Provide the [X, Y] coordinate of the cell's center where the given text is located.  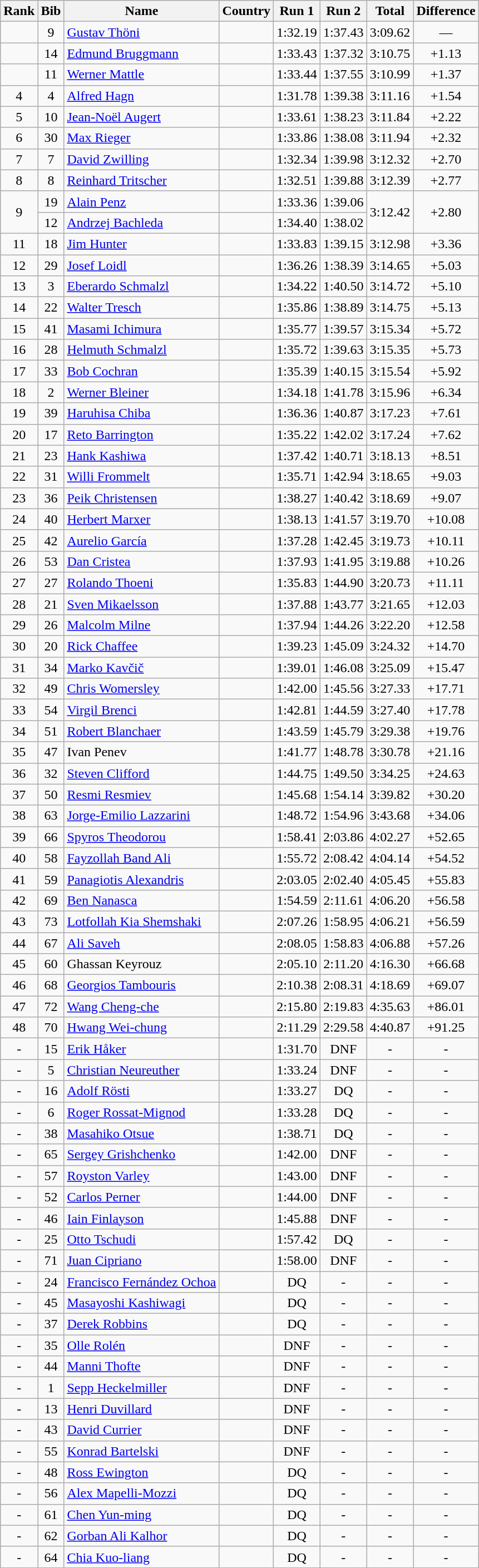
3:18.13 [390, 456]
2:10.38 [297, 985]
Aurelio García [141, 540]
Reto Barrington [141, 435]
3:18.69 [390, 498]
+21.16 [446, 752]
4:06.20 [390, 900]
4:06.21 [390, 921]
1:46.08 [343, 668]
3:27.40 [390, 710]
1:39.01 [297, 668]
1:39.23 [297, 647]
3 [51, 287]
+14.70 [446, 647]
+10.26 [446, 561]
+86.01 [446, 1007]
68 [51, 985]
1:35.86 [297, 308]
1:40.50 [343, 287]
1:31.78 [297, 96]
1:44.90 [343, 583]
1:33.86 [297, 138]
60 [51, 964]
Ross Ewington [141, 1472]
2:11.20 [343, 964]
Masami Ichimura [141, 329]
Chen Yun-ming [141, 1515]
+9.03 [446, 477]
3:20.73 [390, 583]
1:34.18 [297, 392]
Christian Neureuther [141, 1070]
1:44.75 [297, 773]
+17.71 [446, 689]
1:39.57 [343, 329]
1:42.81 [297, 710]
1:33.61 [297, 117]
2:03.05 [297, 879]
3:17.24 [390, 435]
Name [141, 11]
2:08.42 [343, 858]
1:45.56 [343, 689]
3:22.20 [390, 625]
3:10.99 [390, 75]
3:19.73 [390, 540]
4:06.88 [390, 943]
Henri Duvillard [141, 1409]
1:54.96 [343, 816]
72 [51, 1007]
Masayoshi Kashiwagi [141, 1303]
David Zwilling [141, 159]
Bib [51, 11]
Gustav Thöni [141, 32]
1 [51, 1388]
1:43.77 [343, 604]
Iain Finlayson [141, 1218]
Total [390, 11]
2:08.05 [297, 943]
3:11.94 [390, 138]
+56.59 [446, 921]
Panagiotis Alexandris [141, 879]
1:38.27 [297, 498]
+5.03 [446, 265]
Difference [446, 11]
4:02.27 [390, 837]
Masahiko Otsue [141, 1133]
1:37.55 [343, 75]
Gorban Ali Kalhor [141, 1536]
1:41.77 [297, 752]
1:38.02 [343, 223]
2:11.29 [297, 1028]
59 [51, 879]
2 [51, 392]
Run 1 [297, 11]
4:40.87 [390, 1028]
Marko Kavčič [141, 668]
Manni Thofte [141, 1367]
Country [246, 11]
1:34.40 [297, 223]
Jim Hunter [141, 244]
Lotfollah Kia Shemshaki [141, 921]
Georgios Tambouris [141, 985]
1:38.71 [297, 1133]
66 [51, 837]
3:17.23 [390, 413]
3:14.65 [390, 265]
3:15.34 [390, 329]
+30.20 [446, 795]
54 [51, 710]
Rick Chaffee [141, 647]
Alain Penz [141, 201]
4:16.30 [390, 964]
+19.76 [446, 731]
+10.08 [446, 519]
+2.80 [446, 212]
Royston Varley [141, 1176]
1:37.94 [297, 625]
1:36.26 [297, 265]
62 [51, 1536]
+69.07 [446, 985]
1:32.51 [297, 180]
+66.68 [446, 964]
+5.10 [446, 287]
3:12.42 [390, 212]
1:35.83 [297, 583]
3:12.32 [390, 159]
1:58.83 [343, 943]
57 [51, 1176]
2:08.31 [343, 985]
1:33.44 [297, 75]
3:10.75 [390, 53]
1:43.59 [297, 731]
2:19.83 [343, 1007]
1:35.77 [297, 329]
+5.13 [446, 308]
3:14.75 [390, 308]
1:41.57 [343, 519]
Peik Christensen [141, 498]
Helmuth Schmalzl [141, 350]
56 [51, 1493]
1:39.98 [343, 159]
1:58.41 [297, 837]
+52.65 [446, 837]
1:38.23 [343, 117]
Derek Robbins [141, 1324]
69 [51, 900]
Ghassan Keyrouz [141, 964]
+54.52 [446, 858]
3:14.72 [390, 287]
Rolando Thoeni [141, 583]
+34.06 [446, 816]
Ben Nanasca [141, 900]
— [446, 32]
1:48.72 [297, 816]
61 [51, 1515]
1:48.78 [343, 752]
Run 2 [343, 11]
65 [51, 1155]
1:55.72 [297, 858]
1:38.13 [297, 519]
Max Rieger [141, 138]
1:39.88 [343, 180]
1:39.63 [343, 350]
1:39.06 [343, 201]
1:42.45 [343, 540]
1:42.94 [343, 477]
1:37.28 [297, 540]
Steven Clifford [141, 773]
Fayzollah Band Ali [141, 858]
1:32.34 [297, 159]
1:40.87 [343, 413]
+12.03 [446, 604]
+8.51 [446, 456]
3:15.54 [390, 371]
Edmund Bruggmann [141, 53]
1:45.79 [343, 731]
3:30.78 [390, 752]
1:35.39 [297, 371]
+2.77 [446, 180]
1:44.00 [297, 1197]
+10.11 [446, 540]
Alex Mapelli-Mozzi [141, 1493]
50 [51, 795]
+1.13 [446, 53]
1:44.59 [343, 710]
73 [51, 921]
Olle Rolén [141, 1345]
Jean-Noël Augert [141, 117]
+56.58 [446, 900]
2:07.26 [297, 921]
+5.73 [446, 350]
1:40.42 [343, 498]
3:34.25 [390, 773]
+91.25 [446, 1028]
+3.36 [446, 244]
+2.22 [446, 117]
Sergey Grishchenko [141, 1155]
3:12.39 [390, 180]
4:35.63 [390, 1007]
2:05.10 [297, 964]
1:38.89 [343, 308]
1:45.88 [297, 1218]
1:37.93 [297, 561]
Ali Saveh [141, 943]
1:32.19 [297, 32]
3:15.96 [390, 392]
Wang Cheng-che [141, 1007]
+17.78 [446, 710]
+1.54 [446, 96]
+57.26 [446, 943]
Hwang Wei-chung [141, 1028]
Dan Cristea [141, 561]
Herbert Marxer [141, 519]
1:35.22 [297, 435]
+9.07 [446, 498]
3:43.68 [390, 816]
1:44.26 [343, 625]
1:33.36 [297, 201]
4:18.69 [390, 985]
3:27.33 [390, 689]
Eberardo Schmalzl [141, 287]
55 [51, 1451]
Virgil Brenci [141, 710]
1:33.43 [297, 53]
2:29.58 [343, 1028]
2:02.40 [343, 879]
+2.70 [446, 159]
2:11.61 [343, 900]
+5.72 [446, 329]
3:21.65 [390, 604]
1:38.39 [343, 265]
4:04.14 [390, 858]
+1.37 [446, 75]
Resmi Resmiev [141, 795]
Roger Rossat-Mignod [141, 1112]
+55.83 [446, 879]
Chris Womersley [141, 689]
71 [51, 1260]
3:11.84 [390, 117]
1:37.42 [297, 456]
+24.63 [446, 773]
Ivan Penev [141, 752]
Francisco Fernández Ochoa [141, 1281]
3:18.65 [390, 477]
3:19.70 [390, 519]
1:33.24 [297, 1070]
49 [51, 689]
Hank Kashiwa [141, 456]
Spyros Theodorou [141, 837]
64 [51, 1557]
+15.47 [446, 668]
1:39.15 [343, 244]
Alfred Hagn [141, 96]
+6.34 [446, 392]
1:39.38 [343, 96]
+7.61 [446, 413]
Josef Loidl [141, 265]
+2.32 [446, 138]
1:38.08 [343, 138]
1:49.50 [343, 773]
+7.62 [446, 435]
52 [51, 1197]
1:37.32 [343, 53]
Andrzej Bachleda [141, 223]
1:42.02 [343, 435]
1:45.09 [343, 647]
1:54.59 [297, 900]
58 [51, 858]
Willi Frommelt [141, 477]
3:39.82 [390, 795]
1:37.43 [343, 32]
1:43.00 [297, 1176]
+5.92 [446, 371]
1:33.28 [297, 1112]
3:19.88 [390, 561]
63 [51, 816]
70 [51, 1028]
1:36.36 [297, 413]
1:40.71 [343, 456]
1:37.88 [297, 604]
1:33.83 [297, 244]
Sepp Heckelmiller [141, 1388]
1:57.42 [297, 1239]
3:29.38 [390, 731]
1:35.72 [297, 350]
Robert Blanchaer [141, 731]
1:41.78 [343, 392]
Reinhard Tritscher [141, 180]
10 [51, 117]
Konrad Bartelski [141, 1451]
4:05.45 [390, 879]
1:35.71 [297, 477]
Malcolm Milne [141, 625]
3:24.32 [390, 647]
3:25.09 [390, 668]
1:45.68 [297, 795]
Rank [19, 11]
Juan Cipriano [141, 1260]
+12.58 [446, 625]
Walter Tresch [141, 308]
+11.11 [446, 583]
Otto Tschudi [141, 1239]
67 [51, 943]
1:33.27 [297, 1091]
1:34.22 [297, 287]
1:58.95 [343, 921]
1:54.14 [343, 795]
Werner Mattle [141, 75]
David Currier [141, 1430]
1:31.70 [297, 1049]
53 [51, 561]
Jorge-Emilio Lazzarini [141, 816]
Bob Cochran [141, 371]
Sven Mikaelsson [141, 604]
Adolf Rösti [141, 1091]
Haruhisa Chiba [141, 413]
3:11.16 [390, 96]
3:15.35 [390, 350]
Werner Bleiner [141, 392]
1:58.00 [297, 1260]
3:12.98 [390, 244]
3:09.62 [390, 32]
2:03.86 [343, 837]
1:41.95 [343, 561]
Erik Håker [141, 1049]
2:15.80 [297, 1007]
Carlos Perner [141, 1197]
1:40.15 [343, 371]
Chia Kuo-liang [141, 1557]
51 [51, 731]
